For the text-containing cell, return its midpoint in (x, y) coordinate format. 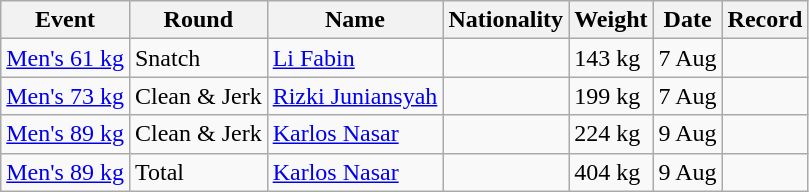
Total (198, 172)
Round (198, 20)
404 kg (611, 172)
199 kg (611, 96)
Rizki Juniansyah (355, 96)
224 kg (611, 134)
Snatch (198, 58)
Name (355, 20)
Weight (611, 20)
Event (66, 20)
Men's 73 kg (66, 96)
Li Fabin (355, 58)
Nationality (506, 20)
Date (688, 20)
143 kg (611, 58)
Men's 61 kg (66, 58)
Record (765, 20)
